Determine the (x, y) coordinate at the center of the cell enclosing the given text.  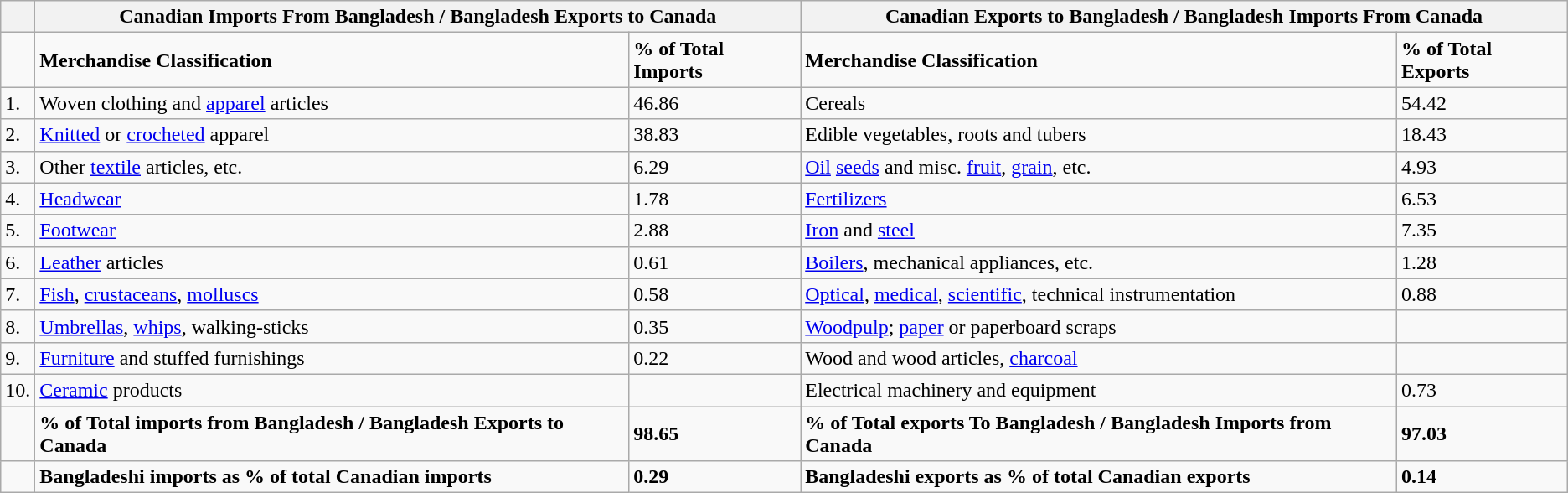
% of Total Exports (1483, 60)
Oil seeds and misc. fruit, grain, etc. (1099, 167)
38.83 (715, 135)
46.86 (715, 103)
Canadian Imports From Bangladesh / Bangladesh Exports to Canada (418, 17)
1.78 (715, 199)
0.88 (1483, 294)
3. (18, 167)
Headwear (332, 199)
6. (18, 262)
Bangladeshi imports as % of total Canadian imports (332, 477)
Iron and steel (1099, 231)
9. (18, 358)
Leather articles (332, 262)
6.53 (1483, 199)
2. (18, 135)
0.58 (715, 294)
Woodpulp; paper or paperboard scraps (1099, 326)
0.73 (1483, 390)
0.14 (1483, 477)
7. (18, 294)
54.42 (1483, 103)
18.43 (1483, 135)
Canadian Exports to Bangladesh / Bangladesh Imports From Canada (1184, 17)
Boilers, mechanical appliances, etc. (1099, 262)
Edible vegetables, roots and tubers (1099, 135)
0.22 (715, 358)
10. (18, 390)
4.93 (1483, 167)
7.35 (1483, 231)
Wood and wood articles, charcoal (1099, 358)
Cereals (1099, 103)
0.29 (715, 477)
8. (18, 326)
2.88 (715, 231)
Fish, crustaceans, molluscs (332, 294)
Knitted or crocheted apparel (332, 135)
Fertilizers (1099, 199)
4. (18, 199)
0.61 (715, 262)
Furniture and stuffed furnishings (332, 358)
1.28 (1483, 262)
0.35 (715, 326)
Woven clothing and apparel articles (332, 103)
Ceramic products (332, 390)
Other textile articles, etc. (332, 167)
Bangladeshi exports as % of total Canadian exports (1099, 477)
% of Total Imports (715, 60)
Umbrellas, whips, walking-sticks (332, 326)
5. (18, 231)
% of Total imports from Bangladesh / Bangladesh Exports to Canada (332, 433)
97.03 (1483, 433)
% of Total exports To Bangladesh / Bangladesh Imports from Canada (1099, 433)
Footwear (332, 231)
Optical, medical, scientific, technical instrumentation (1099, 294)
6.29 (715, 167)
1. (18, 103)
Electrical machinery and equipment (1099, 390)
98.65 (715, 433)
